Return (x, y) of the center of cell containing provided text 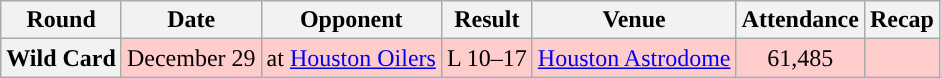
Wild Card (62, 58)
Houston Astrodome (634, 58)
Recap (902, 20)
Round (62, 20)
61,485 (800, 58)
Date (191, 20)
Opponent (351, 20)
L 10–17 (486, 58)
December 29 (191, 58)
at Houston Oilers (351, 58)
Result (486, 20)
Attendance (800, 20)
Venue (634, 20)
